Return the (x, y) coordinate for the center point of the cell that contains the specified text.  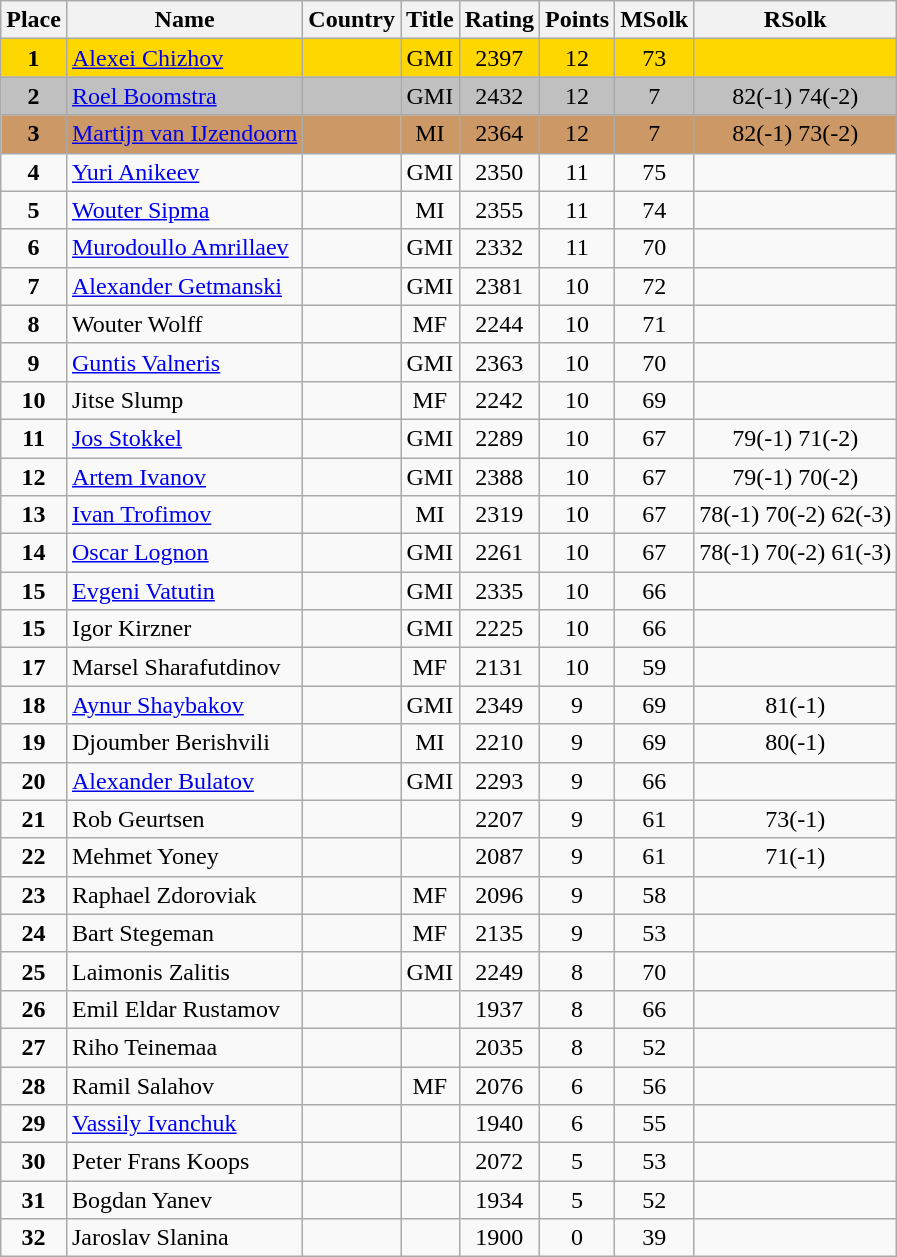
Mehmet Yoney (184, 857)
Points (578, 20)
80(-1) (796, 743)
2397 (499, 58)
2381 (499, 286)
Name (184, 20)
17 (34, 667)
2293 (499, 781)
30 (34, 1162)
2087 (499, 857)
2335 (499, 591)
2072 (499, 1162)
28 (34, 1085)
Bart Stegeman (184, 933)
Place (34, 20)
2076 (499, 1085)
25 (34, 971)
Evgeni Vatutin (184, 591)
2131 (499, 667)
82(-1) 74(-2) (796, 96)
2135 (499, 933)
Guntis Valneris (184, 362)
13 (34, 515)
Title (430, 20)
2355 (499, 210)
MSolk (654, 20)
Alexander Bulatov (184, 781)
74 (654, 210)
Artem Ivanov (184, 477)
71(-1) (796, 857)
2350 (499, 172)
2242 (499, 400)
Jaroslav Slanina (184, 1238)
75 (654, 172)
72 (654, 286)
1940 (499, 1124)
2096 (499, 895)
Ramil Salahov (184, 1085)
56 (654, 1085)
73(-1) (796, 819)
2432 (499, 96)
71 (654, 324)
2 (34, 96)
Jos Stokkel (184, 438)
2207 (499, 819)
1937 (499, 1009)
2261 (499, 553)
2289 (499, 438)
39 (654, 1238)
2388 (499, 477)
20 (34, 781)
Jitse Slump (184, 400)
24 (34, 933)
2244 (499, 324)
1934 (499, 1200)
2349 (499, 705)
78(-1) 70(-2) 62(-3) (796, 515)
3 (34, 134)
2363 (499, 362)
2332 (499, 248)
81(-1) (796, 705)
79(-1) 71(-2) (796, 438)
59 (654, 667)
Emil Eldar Rustamov (184, 1009)
Wouter Wolff (184, 324)
2210 (499, 743)
29 (34, 1124)
Peter Frans Koops (184, 1162)
2035 (499, 1047)
Raphael Zdoroviak (184, 895)
23 (34, 895)
2364 (499, 134)
2249 (499, 971)
2319 (499, 515)
Marsel Sharafutdinov (184, 667)
Rob Geurtsen (184, 819)
55 (654, 1124)
Ivan Trofimov (184, 515)
Country (352, 20)
Rating (499, 20)
Igor Kirzner (184, 629)
Alexei Chizhov (184, 58)
1900 (499, 1238)
Oscar Lognon (184, 553)
58 (654, 895)
Wouter Sipma (184, 210)
0 (578, 1238)
Roel Boomstra (184, 96)
32 (34, 1238)
26 (34, 1009)
19 (34, 743)
18 (34, 705)
2225 (499, 629)
Vassily Ivanchuk (184, 1124)
4 (34, 172)
Bogdan Yanev (184, 1200)
31 (34, 1200)
RSolk (796, 20)
14 (34, 553)
Yuri Anikeev (184, 172)
79(-1) 70(-2) (796, 477)
Murodoullo Amrillaev (184, 248)
1 (34, 58)
82(-1) 73(-2) (796, 134)
Martijn van IJzendoorn (184, 134)
78(-1) 70(-2) 61(-3) (796, 553)
22 (34, 857)
Aynur Shaybakov (184, 705)
Djoumber Berishvili (184, 743)
Riho Teinemaa (184, 1047)
21 (34, 819)
27 (34, 1047)
Laimonis Zalitis (184, 971)
Alexander Getmanski (184, 286)
73 (654, 58)
